Search for the cell housing the specified text and yield its [x, y] center coordinate. 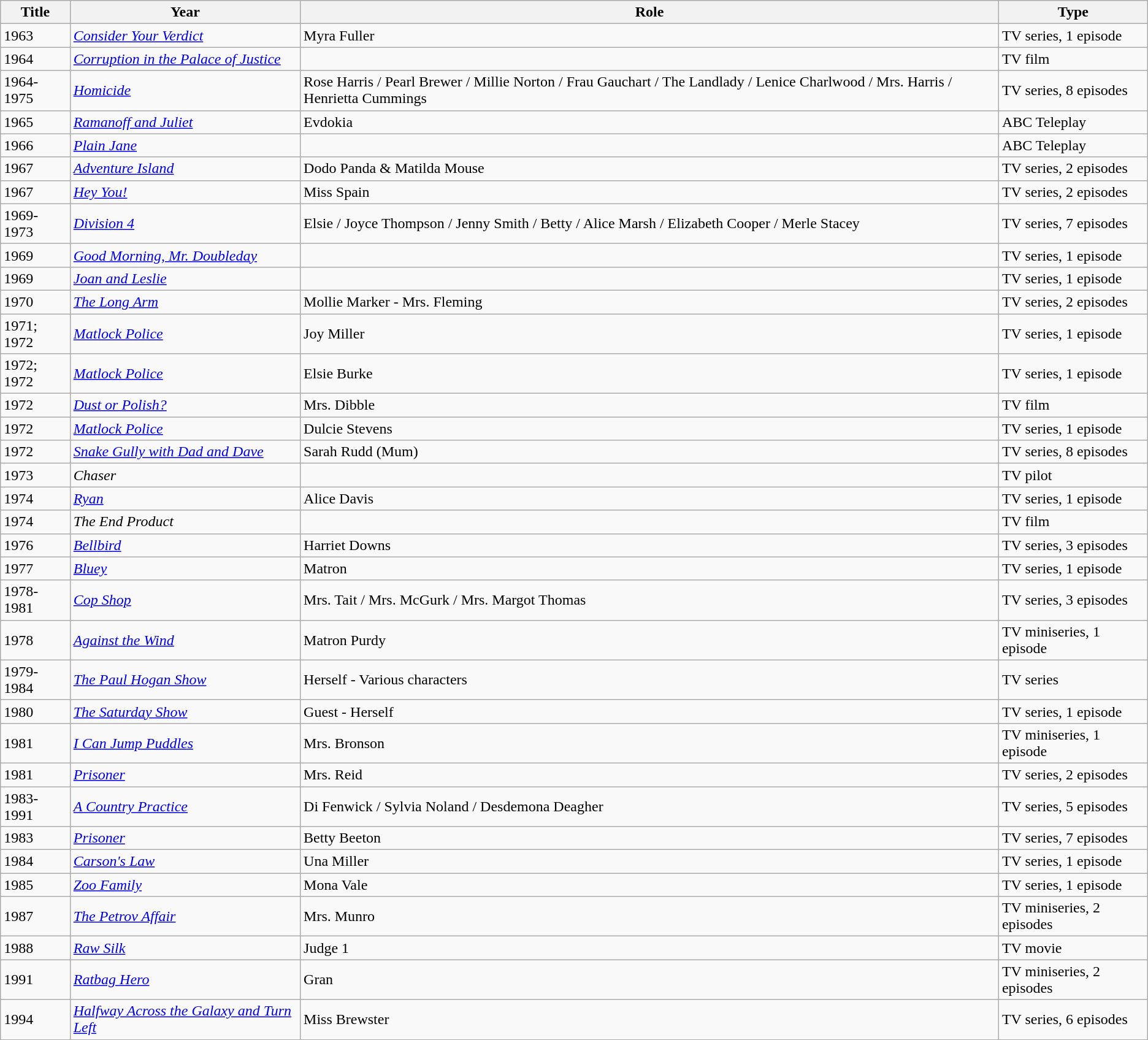
1983 [36, 838]
Herself - Various characters [650, 679]
1979-1984 [36, 679]
Ryan [185, 499]
1988 [36, 948]
Consider Your Verdict [185, 36]
1970 [36, 302]
The Saturday Show [185, 711]
TV series, 6 episodes [1073, 1019]
Bluey [185, 568]
Alice Davis [650, 499]
Sarah Rudd (Mum) [650, 452]
1971; 1972 [36, 334]
Elsie / Joyce Thompson / Jenny Smith / Betty / Alice Marsh / Elizabeth Cooper / Merle Stacey [650, 223]
The Long Arm [185, 302]
Against the Wind [185, 640]
1966 [36, 145]
Elsie Burke [650, 374]
Di Fenwick / Sylvia Noland / Desdemona Deagher [650, 806]
Homicide [185, 91]
1965 [36, 122]
1964 [36, 59]
1976 [36, 545]
Corruption in the Palace of Justice [185, 59]
I Can Jump Puddles [185, 743]
Mona Vale [650, 885]
Type [1073, 12]
Mrs. Munro [650, 916]
Snake Gully with Dad and Dave [185, 452]
Miss Brewster [650, 1019]
Guest - Herself [650, 711]
1994 [36, 1019]
Year [185, 12]
Mrs. Tait / Mrs. McGurk / Mrs. Margot Thomas [650, 600]
1984 [36, 862]
Good Morning, Mr. Doubleday [185, 255]
1977 [36, 568]
1991 [36, 980]
Hey You! [185, 192]
Halfway Across the Galaxy and Turn Left [185, 1019]
Rose Harris / Pearl Brewer / Millie Norton / Frau Gauchart / The Landlady / Lenice Charlwood / Mrs. Harris / Henrietta Cummings [650, 91]
Chaser [185, 475]
Role [650, 12]
Harriet Downs [650, 545]
Una Miller [650, 862]
Mrs. Dibble [650, 405]
Ratbag Hero [185, 980]
The Paul Hogan Show [185, 679]
Mrs. Reid [650, 774]
Mrs. Bronson [650, 743]
TV series, 5 episodes [1073, 806]
1985 [36, 885]
Judge 1 [650, 948]
TV series [1073, 679]
Raw Silk [185, 948]
TV movie [1073, 948]
1980 [36, 711]
Title [36, 12]
Miss Spain [650, 192]
1969-1973 [36, 223]
Dodo Panda & Matilda Mouse [650, 169]
Zoo Family [185, 885]
1964-1975 [36, 91]
The End Product [185, 522]
1973 [36, 475]
Bellbird [185, 545]
1987 [36, 916]
1983-1991 [36, 806]
A Country Practice [185, 806]
Division 4 [185, 223]
Ramanoff and Juliet [185, 122]
Dulcie Stevens [650, 429]
Matron Purdy [650, 640]
Dust or Polish? [185, 405]
Joan and Leslie [185, 278]
Evdokia [650, 122]
Joy Miller [650, 334]
1972; 1972 [36, 374]
Betty Beeton [650, 838]
Gran [650, 980]
Mollie Marker - Mrs. Fleming [650, 302]
Myra Fuller [650, 36]
The Petrov Affair [185, 916]
Cop Shop [185, 600]
Matron [650, 568]
1978 [36, 640]
1963 [36, 36]
1978-1981 [36, 600]
Adventure Island [185, 169]
Carson's Law [185, 862]
Plain Jane [185, 145]
TV pilot [1073, 475]
